Return the (X, Y) coordinate for the center point of the cell that contains the specified text.  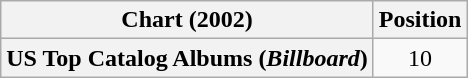
Position (420, 20)
Chart (2002) (187, 20)
US Top Catalog Albums (Billboard) (187, 58)
10 (420, 58)
